Identify which cell holds the provided text, then report its (x, y) central coordinate. 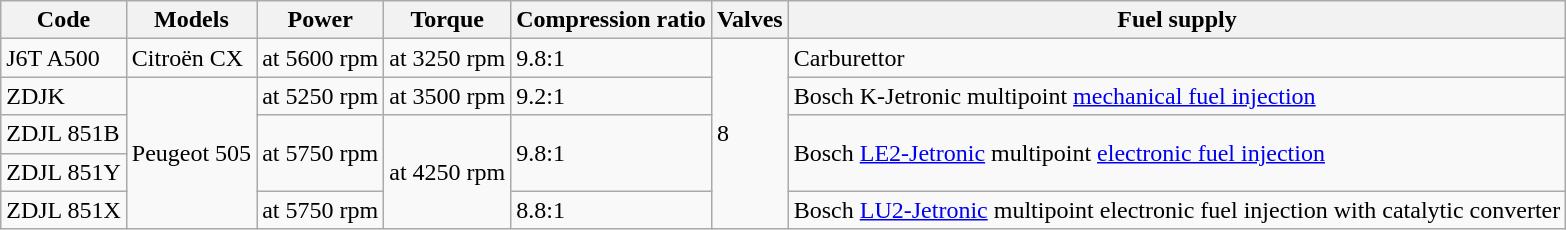
8.8:1 (612, 210)
Bosch LU2-Jetronic multipoint electronic fuel injection with catalytic converter (1176, 210)
ZDJL 851B (64, 134)
at 3250 rpm (448, 58)
Peugeot 505 (191, 153)
ZDJK (64, 96)
Compression ratio (612, 20)
Models (191, 20)
Citroën CX (191, 58)
8 (750, 134)
9.2:1 (612, 96)
J6T A500 (64, 58)
at 5600 rpm (320, 58)
at 3500 rpm (448, 96)
ZDJL 851X (64, 210)
Valves (750, 20)
Bosch LE2-Jetronic multipoint electronic fuel injection (1176, 153)
at 4250 rpm (448, 172)
at 5250 rpm (320, 96)
Torque (448, 20)
Code (64, 20)
Bosch K-Jetronic multipoint mechanical fuel injection (1176, 96)
Fuel supply (1176, 20)
Power (320, 20)
ZDJL 851Y (64, 172)
Carburettor (1176, 58)
